Identify which cell holds the provided text, then report its [X, Y] central coordinate. 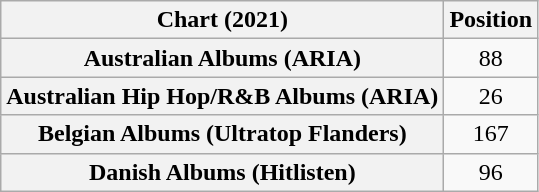
Position [491, 20]
Chart (2021) [222, 20]
Belgian Albums (Ultratop Flanders) [222, 134]
Australian Albums (ARIA) [222, 58]
167 [491, 134]
96 [491, 172]
26 [491, 96]
Australian Hip Hop/R&B Albums (ARIA) [222, 96]
88 [491, 58]
Danish Albums (Hitlisten) [222, 172]
